Identify which cell holds the provided text, then report its [x, y] central coordinate. 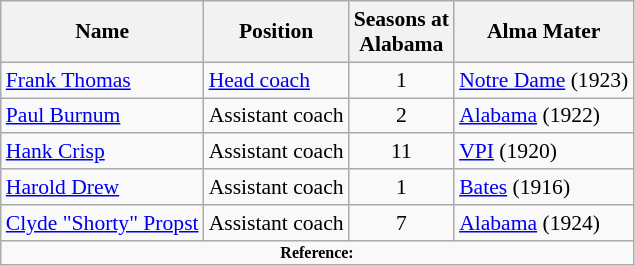
7 [402, 223]
Frank Thomas [102, 80]
Hank Crisp [102, 152]
Bates (1916) [544, 187]
Alma Mater [544, 32]
Head coach [276, 80]
Reference: [318, 252]
Alabama (1924) [544, 223]
Position [276, 32]
11 [402, 152]
Seasons atAlabama [402, 32]
Name [102, 32]
Alabama (1922) [544, 116]
Paul Burnum [102, 116]
Clyde "Shorty" Propst [102, 223]
Harold Drew [102, 187]
2 [402, 116]
VPI (1920) [544, 152]
Notre Dame (1923) [544, 80]
